Output the [x, y] coordinate of the center of the cell containing the given text.  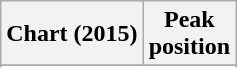
Chart (2015) [72, 34]
Peakposition [189, 34]
